Output the [x, y] coordinate of the center of the cell containing the given text.  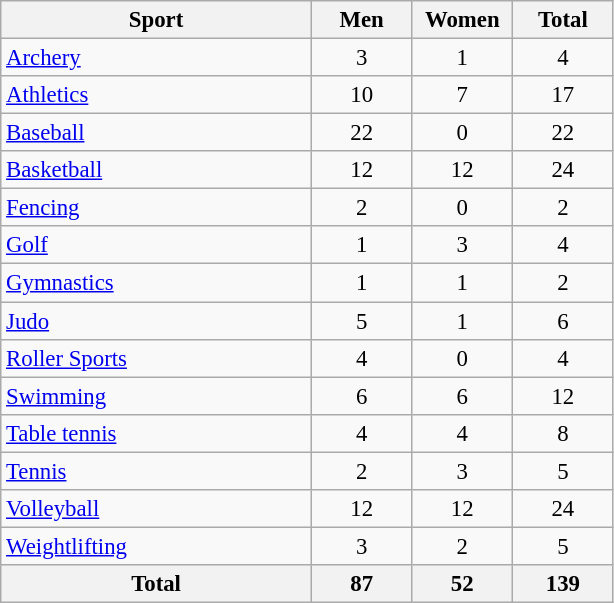
7 [462, 95]
Men [362, 20]
Tennis [156, 471]
Weightlifting [156, 546]
Basketball [156, 170]
Swimming [156, 396]
Archery [156, 58]
Table tennis [156, 433]
Fencing [156, 208]
Athletics [156, 95]
Volleyball [156, 509]
Baseball [156, 133]
Golf [156, 245]
8 [564, 433]
52 [462, 584]
17 [564, 95]
Sport [156, 20]
10 [362, 95]
Gymnastics [156, 283]
Roller Sports [156, 358]
87 [362, 584]
139 [564, 584]
Judo [156, 321]
Women [462, 20]
